Pinpoint the cell where the given text exists, returning its [X, Y] midpoint coordinate. 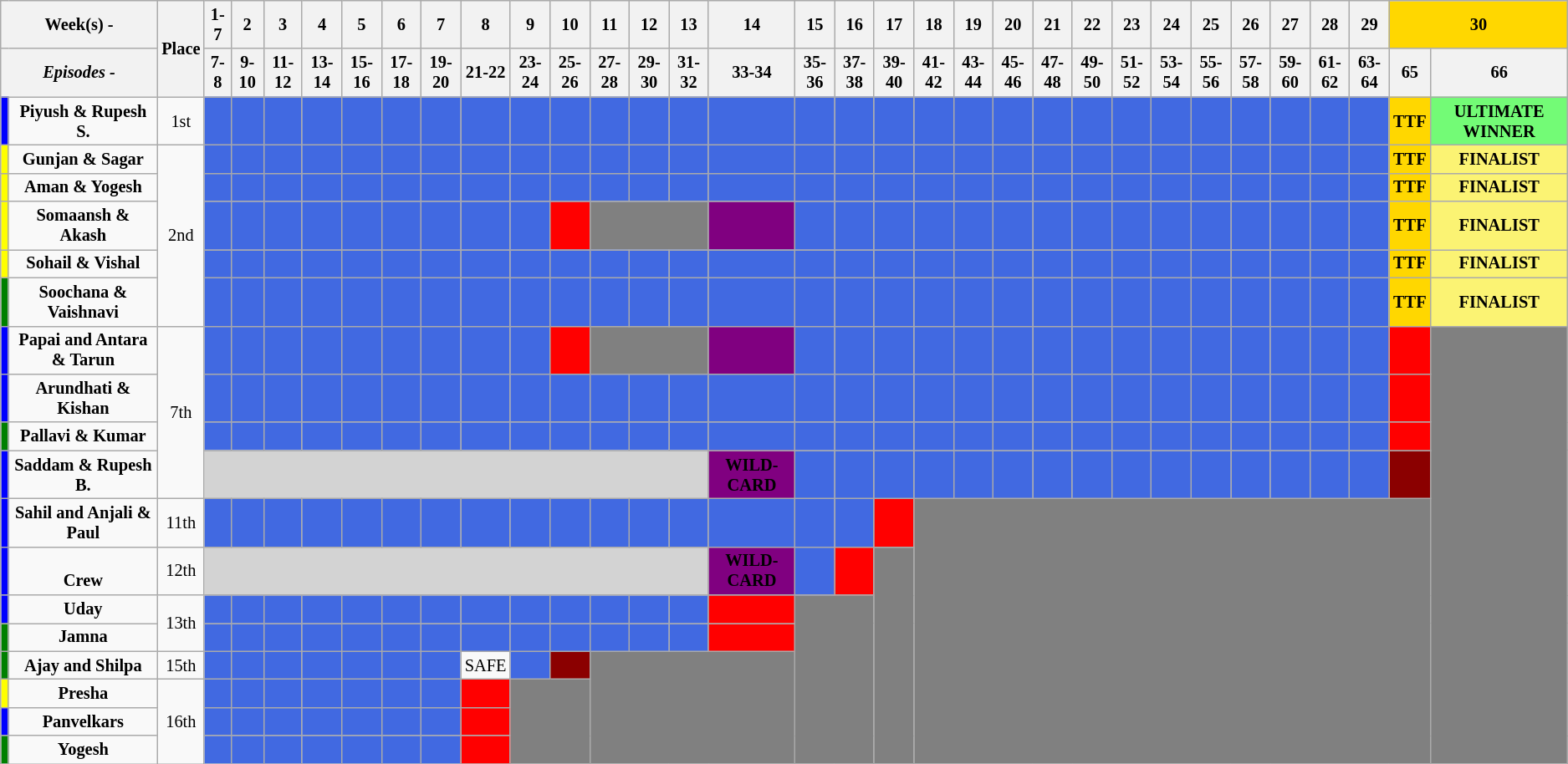
33-34 [752, 73]
29 [1370, 24]
7th [181, 413]
19 [973, 24]
21 [1052, 24]
Sohail & Vishal [83, 263]
24 [1171, 24]
25-26 [570, 73]
6 [401, 24]
18 [933, 24]
15 [815, 24]
Gunjan & Sagar [83, 159]
51-52 [1132, 73]
Soochana & Vaishnavi [83, 302]
8 [486, 24]
10 [570, 24]
9 [530, 24]
Presha [83, 693]
23-24 [530, 73]
63-64 [1370, 73]
SAFE [486, 665]
57-58 [1251, 73]
7 [440, 24]
Panvelkars [83, 721]
1st [181, 121]
25 [1211, 24]
16th [181, 721]
13th [181, 624]
2 [248, 24]
17 [893, 24]
27 [1290, 24]
15th [181, 665]
ULTIMATE WINNER [1499, 121]
41-42 [933, 73]
65 [1410, 73]
Place [181, 48]
Uday [83, 609]
53-54 [1171, 73]
17-18 [401, 73]
47-48 [1052, 73]
Yogesh [83, 750]
Ajay and Shilpa [83, 665]
12 [649, 24]
14 [752, 24]
Aman & Yogesh [83, 187]
15-16 [361, 73]
Jamna [83, 637]
Crew [83, 571]
Papai and Antara & Tarun [83, 350]
Arundhati & Kishan [83, 398]
49-50 [1092, 73]
55-56 [1211, 73]
31-32 [689, 73]
5 [361, 24]
Week(s) - [79, 24]
22 [1092, 24]
Sahil and Anjali & Paul [83, 522]
20 [1014, 24]
19-20 [440, 73]
Pallavi & Kumar [83, 436]
7-8 [217, 73]
43-44 [973, 73]
27-28 [609, 73]
11-12 [283, 73]
66 [1499, 73]
28 [1330, 24]
Somaansh & Akash [83, 226]
12th [181, 571]
2nd [181, 235]
Saddam & Rupesh B. [83, 475]
11 [609, 24]
1-7 [217, 24]
16 [855, 24]
30 [1479, 24]
13 [689, 24]
9-10 [248, 73]
45-46 [1014, 73]
Piyush & Rupesh S. [83, 121]
29-30 [649, 73]
35-36 [815, 73]
61-62 [1330, 73]
39-40 [893, 73]
Episodes - [79, 73]
11th [181, 522]
23 [1132, 24]
21-22 [486, 73]
37-38 [855, 73]
26 [1251, 24]
59-60 [1290, 73]
3 [283, 24]
4 [321, 24]
13-14 [321, 73]
